Locate the cell with the specified text and output its (x, y) center coordinate. 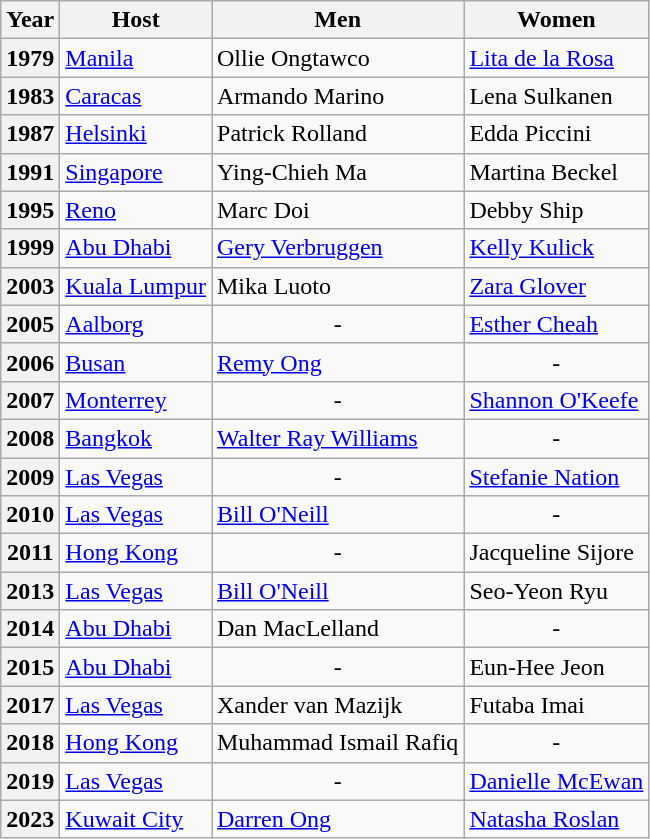
Reno (136, 210)
Women (556, 20)
Kuala Lumpur (136, 286)
2007 (30, 400)
Futaba Imai (556, 705)
Edda Piccini (556, 134)
Danielle McEwan (556, 781)
1991 (30, 172)
2013 (30, 591)
Dan MacLelland (338, 629)
Ying-Chieh Ma (338, 172)
Kelly Kulick (556, 248)
Zara Glover (556, 286)
1999 (30, 248)
Xander van Mazijk (338, 705)
Darren Ong (338, 819)
Monterrey (136, 400)
1979 (30, 58)
2010 (30, 515)
Year (30, 20)
Natasha Roslan (556, 819)
2019 (30, 781)
2018 (30, 743)
Gery Verbruggen (338, 248)
1995 (30, 210)
1983 (30, 96)
Debby Ship (556, 210)
Walter Ray Williams (338, 438)
Stefanie Nation (556, 477)
Martina Beckel (556, 172)
Marc Doi (338, 210)
Mika Luoto (338, 286)
Esther Cheah (556, 324)
Men (338, 20)
Muhammad Ismail Rafiq (338, 743)
2017 (30, 705)
Busan (136, 362)
Aalborg (136, 324)
Lena Sulkanen (556, 96)
Remy Ong (338, 362)
1987 (30, 134)
Shannon O'Keefe (556, 400)
Caracas (136, 96)
Manila (136, 58)
Seo-Yeon Ryu (556, 591)
Bangkok (136, 438)
Armando Marino (338, 96)
2011 (30, 553)
2003 (30, 286)
Kuwait City (136, 819)
Patrick Rolland (338, 134)
2023 (30, 819)
Lita de la Rosa (556, 58)
Helsinki (136, 134)
2005 (30, 324)
2014 (30, 629)
2006 (30, 362)
2009 (30, 477)
Host (136, 20)
Eun-Hee Jeon (556, 667)
Ollie Ongtawco (338, 58)
2008 (30, 438)
2015 (30, 667)
Jacqueline Sijore (556, 553)
Singapore (136, 172)
